Detect which cell encompasses the target text, then output its [X, Y] center coordinate. 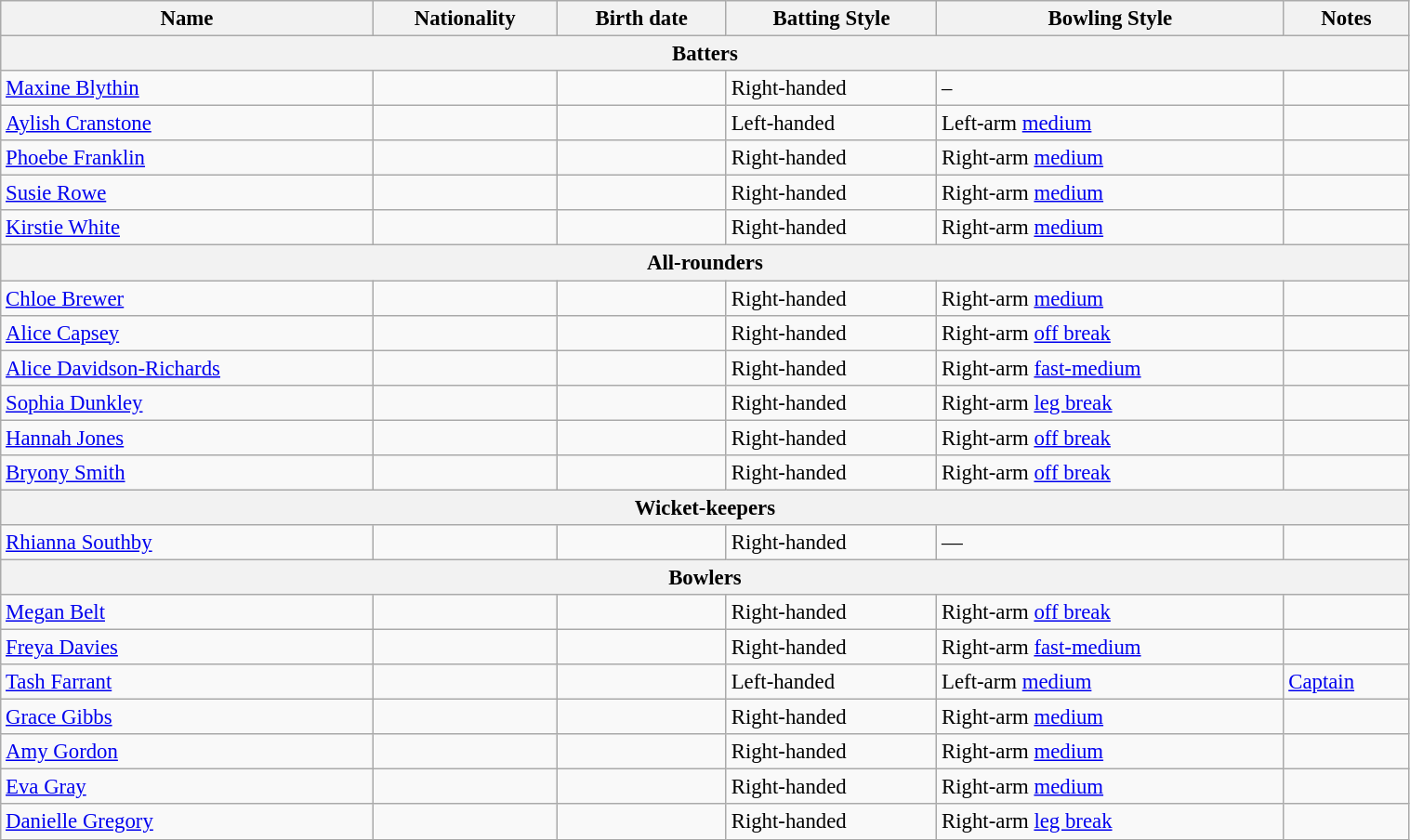
Grace Gibbs [187, 717]
All-rounders [705, 263]
Hannah Jones [187, 438]
Sophia Dunkley [187, 402]
Alice Davidson-Richards [187, 368]
Maxine Blythin [187, 88]
Phoebe Franklin [187, 158]
Rhianna Southby [187, 543]
Batters [705, 54]
Aylish Cranstone [187, 124]
Nationality [465, 19]
Megan Belt [187, 612]
Bowling Style [1110, 19]
Alice Capsey [187, 333]
– [1110, 88]
Bryony Smith [187, 473]
Bowlers [705, 577]
Eva Gray [187, 787]
Batting Style [831, 19]
— [1110, 543]
Notes [1346, 19]
Kirstie White [187, 228]
Danielle Gregory [187, 822]
Name [187, 19]
Wicket-keepers [705, 507]
Chloe Brewer [187, 298]
Amy Gordon [187, 752]
Tash Farrant [187, 682]
Birth date [641, 19]
Freya Davies [187, 648]
Susie Rowe [187, 193]
Captain [1346, 682]
